Scan for the cell matching the given text and deliver its (x, y) coordinate at center. 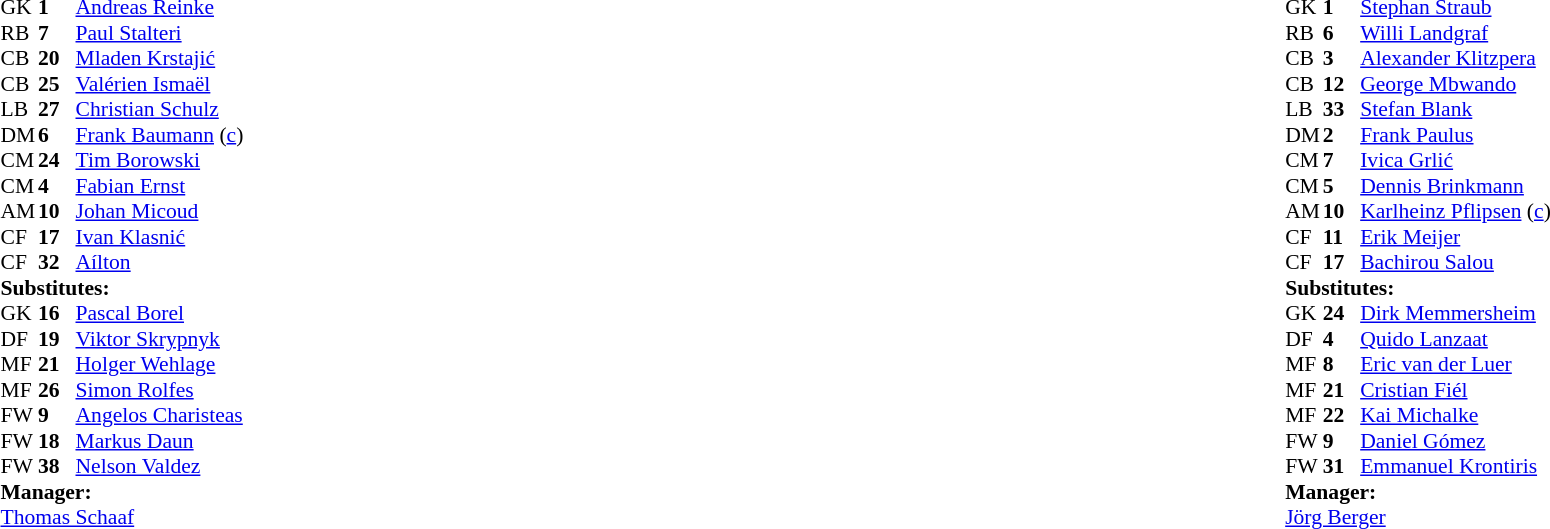
Paul Stalteri (160, 33)
Frank Baumann (c) (160, 135)
2 (1342, 135)
Valérien Ismaël (160, 84)
Manager: (122, 492)
27 (57, 109)
25 (57, 84)
Ivan Klasnić (160, 237)
20 (57, 59)
19 (57, 339)
Aílton (160, 263)
3 (1342, 59)
26 (57, 390)
Holger Wehlage (160, 365)
Fabian Ernst (160, 186)
22 (1342, 415)
38 (57, 467)
11 (1342, 237)
Johan Micoud (160, 211)
33 (1342, 109)
Nelson Valdez (160, 467)
Christian Schulz (160, 109)
Simon Rolfes (160, 390)
Pascal Borel (160, 313)
5 (1342, 186)
Mladen Krstajić (160, 59)
Viktor Skrypnyk (160, 339)
32 (57, 263)
Angelos Charisteas (160, 415)
8 (1342, 365)
Markus Daun (160, 441)
Substitutes: (122, 288)
12 (1342, 84)
16 (57, 313)
Tim Borowski (160, 161)
18 (57, 441)
31 (1342, 467)
